Scan for the cell matching the given text and deliver its (X, Y) coordinate at center. 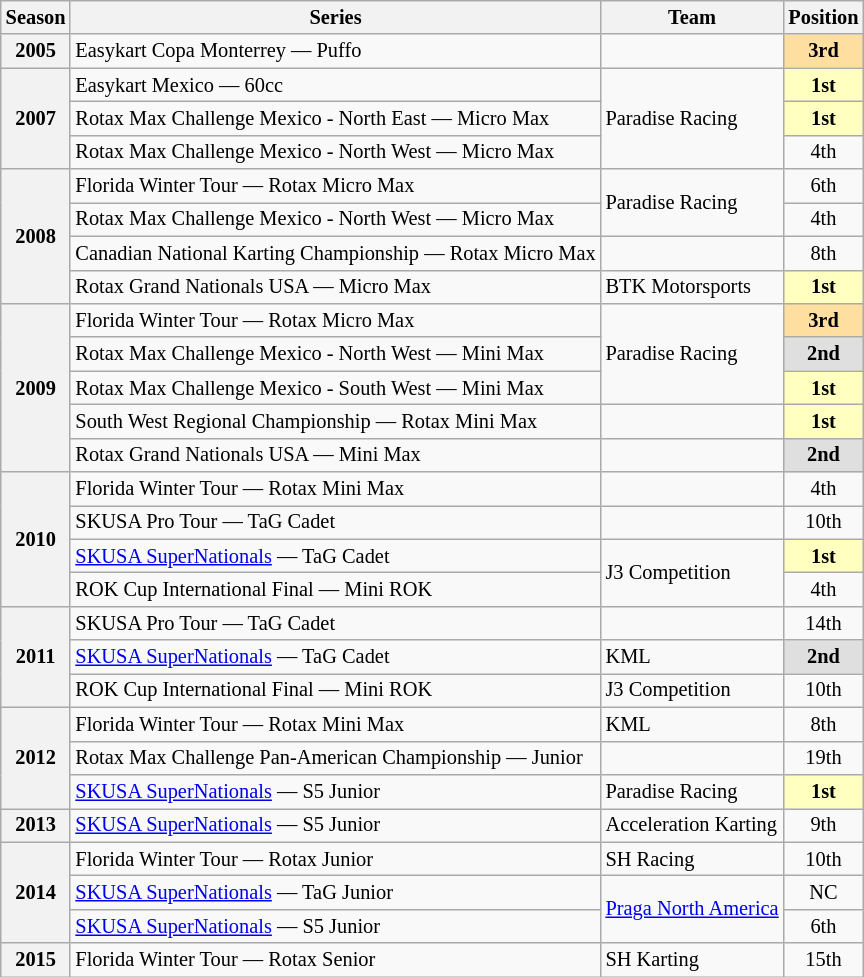
Rotax Grand Nationals USA — Mini Max (335, 455)
Position (824, 17)
Rotax Max Challenge Mexico - South West — Mini Max (335, 388)
Praga North America (692, 908)
Rotax Max Challenge Mexico - North East — Micro Max (335, 118)
BTK Motorsports (692, 287)
9th (824, 825)
2014 (36, 892)
NC (824, 892)
2013 (36, 825)
19th (824, 758)
Rotax Grand Nationals USA — Micro Max (335, 287)
SH Karting (692, 960)
15th (824, 960)
Florida Winter Tour — Rotax Senior (335, 960)
2009 (36, 387)
14th (824, 623)
SKUSA SuperNationals — TaG Junior (335, 892)
2012 (36, 758)
2015 (36, 960)
Season (36, 17)
Series (335, 17)
2007 (36, 118)
Rotax Max Challenge Mexico - North West — Mini Max (335, 354)
Easykart Copa Monterrey — Puffo (335, 51)
2008 (36, 236)
2005 (36, 51)
Acceleration Karting (692, 825)
Canadian National Karting Championship — Rotax Micro Max (335, 253)
2011 (36, 656)
Easykart Mexico — 60cc (335, 85)
Florida Winter Tour — Rotax Junior (335, 859)
Team (692, 17)
South West Regional Championship — Rotax Mini Max (335, 421)
2010 (36, 540)
Rotax Max Challenge Pan-American Championship — Junior (335, 758)
SH Racing (692, 859)
